Detect which cell encompasses the target text, then output its (x, y) center coordinate. 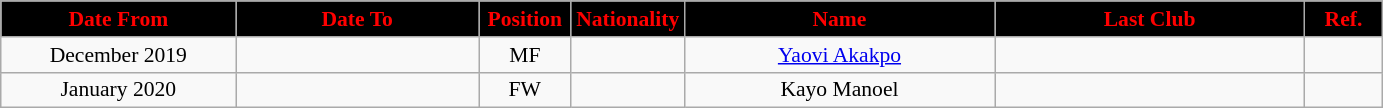
December 2019 (118, 55)
Position (524, 19)
Name (839, 19)
Last Club (1150, 19)
FW (524, 90)
MF (524, 55)
Date From (118, 19)
Yaovi Akakpo (839, 55)
January 2020 (118, 90)
Kayo Manoel (839, 90)
Date To (358, 19)
Nationality (628, 19)
Ref. (1344, 19)
